Find where the given text appears and provide that cell's center as (x, y) coordinate. 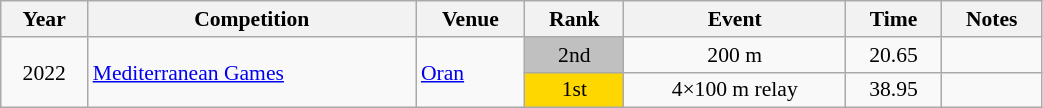
Competition (252, 19)
Venue (470, 19)
2nd (574, 55)
Mediterranean Games (252, 72)
Oran (470, 72)
Rank (574, 19)
4×100 m relay (735, 90)
Time (894, 19)
Event (735, 19)
200 m (735, 55)
1st (574, 90)
20.65 (894, 55)
2022 (44, 72)
Notes (992, 19)
38.95 (894, 90)
Year (44, 19)
